Extract the [X, Y] coordinate from the center of the cell holding the provided text.  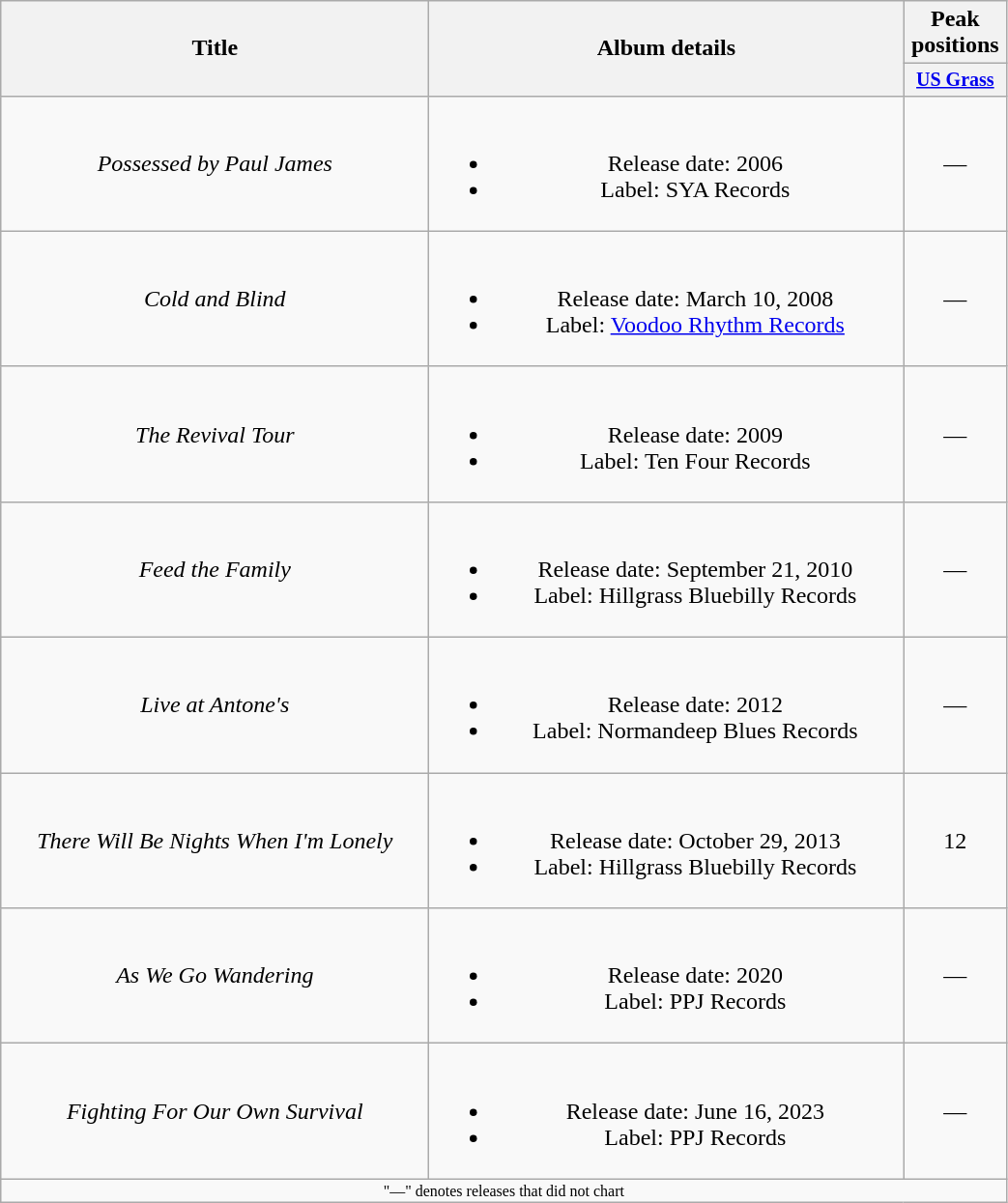
As We Go Wandering [215, 976]
Release date: October 29, 2013Label: Hillgrass Bluebilly Records [667, 841]
Release date: 2012Label: Normandeep Blues Records [667, 705]
12 [955, 841]
"—" denotes releases that did not chart [504, 1190]
Peak positions [955, 33]
Cold and Blind [215, 299]
Release date: June 16, 2023Label: PPJ Records [667, 1111]
Release date: September 21, 2010Label: Hillgrass Bluebilly Records [667, 569]
Feed the Family [215, 569]
Release date: 2020Label: PPJ Records [667, 976]
The Revival Tour [215, 434]
Release date: 2009Label: Ten Four Records [667, 434]
US Grass [955, 79]
Release date: 2006Label: SYA Records [667, 163]
Album details [667, 48]
Release date: March 10, 2008Label: Voodoo Rhythm Records [667, 299]
Fighting For Our Own Survival [215, 1111]
There Will Be Nights When I'm Lonely [215, 841]
Live at Antone's [215, 705]
Possessed by Paul James [215, 163]
Title [215, 48]
